Extract the [X, Y] coordinate from the center of the cell holding the provided text.  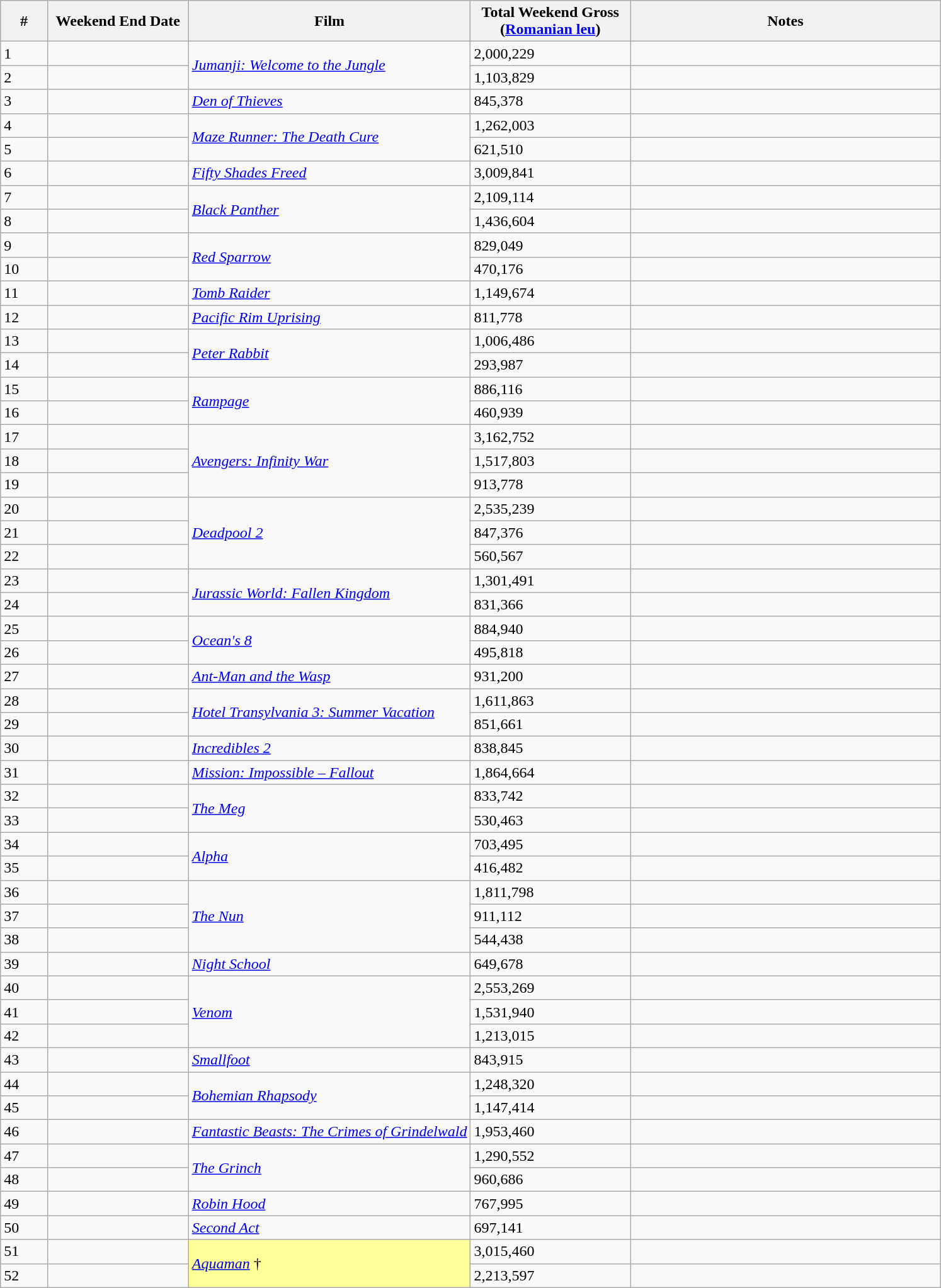
41 [24, 1012]
886,116 [550, 389]
3 [24, 101]
2 [24, 77]
27 [24, 676]
293,987 [550, 365]
2,213,597 [550, 1275]
12 [24, 317]
35 [24, 868]
1,436,604 [550, 221]
838,845 [550, 749]
Fifty Shades Freed [329, 173]
544,438 [550, 940]
20 [24, 509]
16 [24, 413]
3,015,460 [550, 1251]
1,290,552 [550, 1156]
44 [24, 1083]
621,510 [550, 149]
Notes [786, 21]
911,112 [550, 916]
31 [24, 772]
The Grinch [329, 1168]
847,376 [550, 533]
50 [24, 1228]
21 [24, 533]
8 [24, 221]
Aquaman † [329, 1263]
39 [24, 964]
22 [24, 556]
416,482 [550, 868]
52 [24, 1275]
4 [24, 125]
33 [24, 820]
767,995 [550, 1204]
703,495 [550, 844]
The Nun [329, 916]
Deadpool 2 [329, 533]
1,864,664 [550, 772]
831,366 [550, 604]
Red Sparrow [329, 257]
42 [24, 1036]
51 [24, 1251]
40 [24, 988]
Avengers: Infinity War [329, 461]
1,531,940 [550, 1012]
833,742 [550, 796]
2,553,269 [550, 988]
28 [24, 701]
1,301,491 [550, 580]
47 [24, 1156]
560,567 [550, 556]
811,778 [550, 317]
Rampage [329, 401]
Fantastic Beasts: The Crimes of Grindelwald [329, 1132]
Den of Thieves [329, 101]
Second Act [329, 1228]
Tomb Raider [329, 293]
884,940 [550, 628]
29 [24, 725]
1,811,798 [550, 892]
Ant-Man and the Wasp [329, 676]
Weekend End Date [118, 21]
23 [24, 580]
Pacific Rim Uprising [329, 317]
697,141 [550, 1228]
960,686 [550, 1180]
Jumanji: Welcome to the Jungle [329, 65]
Night School [329, 964]
495,818 [550, 652]
Maze Runner: The Death Cure [329, 137]
851,661 [550, 725]
34 [24, 844]
Bohemian Rhapsody [329, 1095]
Black Panther [329, 209]
649,678 [550, 964]
5 [24, 149]
1,611,863 [550, 701]
3,009,841 [550, 173]
49 [24, 1204]
460,939 [550, 413]
14 [24, 365]
11 [24, 293]
1,248,320 [550, 1083]
2,535,239 [550, 509]
24 [24, 604]
7 [24, 197]
13 [24, 341]
829,049 [550, 245]
530,463 [550, 820]
30 [24, 749]
Peter Rabbit [329, 353]
6 [24, 173]
9 [24, 245]
Jurassic World: Fallen Kingdom [329, 592]
25 [24, 628]
2,000,229 [550, 54]
32 [24, 796]
1,517,803 [550, 461]
845,378 [550, 101]
Incredibles 2 [329, 749]
Mission: Impossible – Fallout [329, 772]
Total Weekend Gross(Romanian leu) [550, 21]
43 [24, 1059]
Smallfoot [329, 1059]
Film [329, 21]
37 [24, 916]
17 [24, 437]
Robin Hood [329, 1204]
1,103,829 [550, 77]
46 [24, 1132]
931,200 [550, 676]
45 [24, 1108]
26 [24, 652]
1,147,414 [550, 1108]
1 [24, 54]
470,176 [550, 269]
15 [24, 389]
3,162,752 [550, 437]
Venom [329, 1012]
Alpha [329, 856]
1,149,674 [550, 293]
18 [24, 461]
1,953,460 [550, 1132]
19 [24, 485]
913,778 [550, 485]
Ocean's 8 [329, 640]
Hotel Transylvania 3: Summer Vacation [329, 713]
2,109,114 [550, 197]
# [24, 21]
36 [24, 892]
10 [24, 269]
843,915 [550, 1059]
1,006,486 [550, 341]
1,262,003 [550, 125]
1,213,015 [550, 1036]
48 [24, 1180]
38 [24, 940]
The Meg [329, 808]
